Scan for the cell matching the given text and deliver its (x, y) coordinate at center. 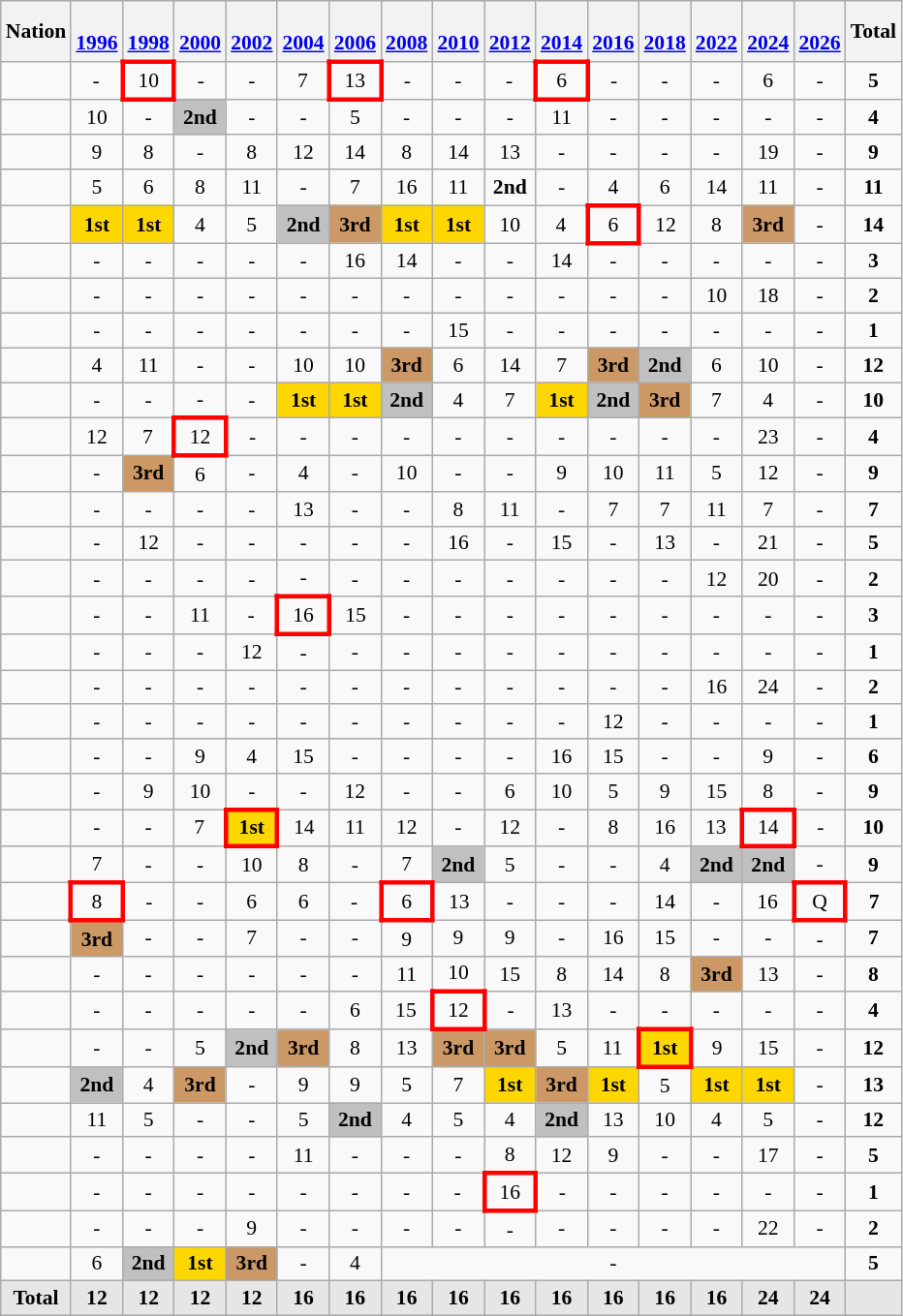
2008 (407, 31)
2022 (717, 31)
2006 (355, 31)
19 (767, 153)
2012 (510, 31)
2010 (457, 31)
1996 (97, 31)
23 (767, 438)
2004 (302, 31)
20 (767, 579)
2024 (767, 31)
Q (820, 903)
18 (767, 296)
2018 (665, 31)
17 (767, 1156)
Nation (36, 31)
1998 (149, 31)
2000 (200, 31)
22 (767, 1228)
2014 (562, 31)
2002 (252, 31)
21 (767, 543)
2016 (612, 31)
2026 (820, 31)
